From the cell containing the given text, extract its center point as [X, Y] coordinate. 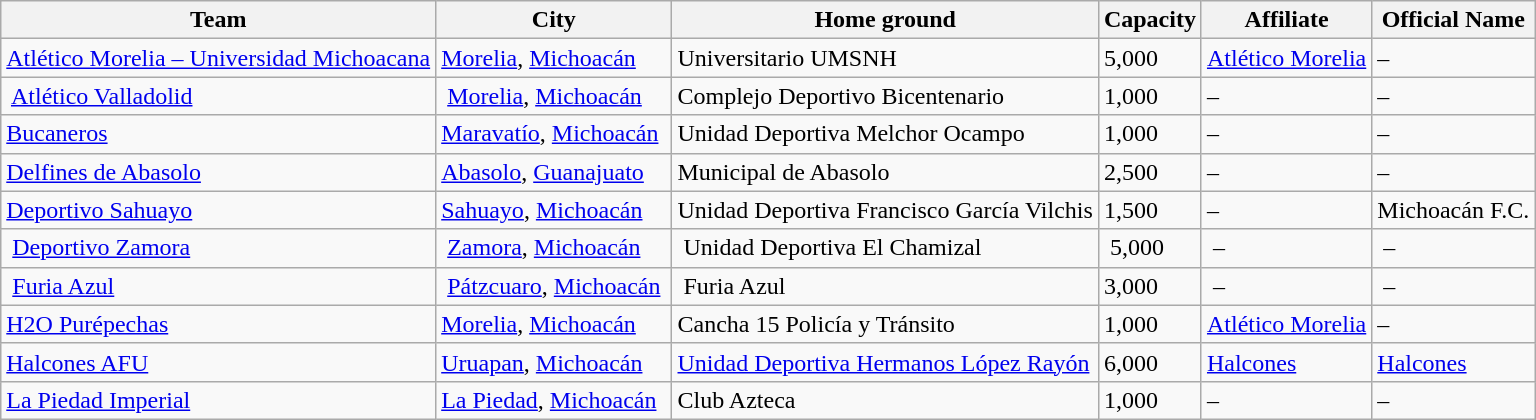
Official Name [1454, 20]
H2O Purépechas [218, 324]
La Piedad, Michoacán [554, 400]
Unidad Deportiva El Chamizal [885, 248]
Atlético Valladolid [218, 96]
Municipal de Abasolo [885, 172]
Unidad Deportiva Francisco García Vilchis [885, 210]
Deportivo Zamora [218, 248]
Unidad Deportiva Hermanos López Rayón [885, 362]
City [554, 20]
Complejo Deportivo Bicentenario [885, 96]
Maravatío, Michoacán [554, 134]
Unidad Deportiva Melchor Ocampo [885, 134]
Pátzcuaro, Michoacán [554, 286]
Abasolo, Guanajuato [554, 172]
Club Azteca [885, 400]
Zamora, Michoacán [554, 248]
Bucaneros [218, 134]
Michoacán F.C. [1454, 210]
Delfines de Abasolo [218, 172]
Team [218, 20]
Uruapan, Michoacán [554, 362]
1,500 [1150, 210]
Atlético Morelia – Universidad Michoacana [218, 58]
2,500 [1150, 172]
Capacity [1150, 20]
Affiliate [1286, 20]
La Piedad Imperial [218, 400]
Deportivo Sahuayo [218, 210]
Home ground [885, 20]
6,000 [1150, 362]
Universitario UMSNH [885, 58]
Cancha 15 Policía y Tránsito [885, 324]
Halcones AFU [218, 362]
Sahuayo, Michoacán [554, 210]
3,000 [1150, 286]
